Detect which cell encompasses the target text, then output its [X, Y] center coordinate. 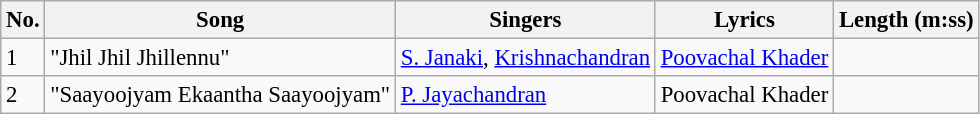
Song [220, 20]
Lyrics [744, 20]
No. [23, 20]
1 [23, 58]
"Jhil Jhil Jhillennu" [220, 58]
Singers [525, 20]
Length (m:ss) [906, 20]
2 [23, 95]
"Saayoojyam Ekaantha Saayoojyam" [220, 95]
P. Jayachandran [525, 95]
S. Janaki, Krishnachandran [525, 58]
